From the cell containing the given text, extract its center point as [x, y] coordinate. 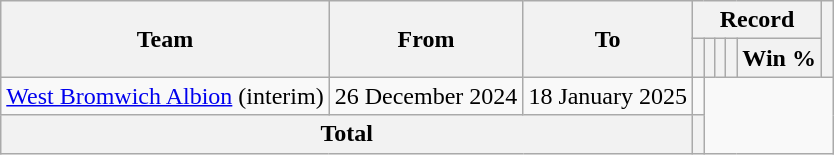
Team [165, 39]
Win % [780, 58]
Total [347, 134]
From [426, 39]
26 December 2024 [426, 96]
To [608, 39]
Record [758, 20]
18 January 2025 [608, 96]
West Bromwich Albion (interim) [165, 96]
